Detect which cell encompasses the target text, then output its (X, Y) center coordinate. 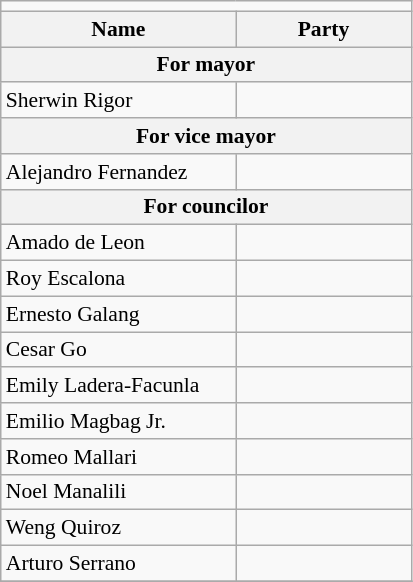
For vice mayor (206, 136)
Alejandro Fernandez (118, 172)
Romeo Mallari (118, 457)
For councilor (206, 207)
Arturo Serrano (118, 564)
For mayor (206, 65)
Ernesto Galang (118, 314)
Party (324, 29)
Noel Manalili (118, 492)
Roy Escalona (118, 279)
Name (118, 29)
Emilio Magbag Jr. (118, 421)
Amado de Leon (118, 243)
Cesar Go (118, 350)
Sherwin Rigor (118, 101)
Weng Quiroz (118, 528)
Emily Ladera-Facunla (118, 386)
